Scan for the cell matching the given text and deliver its (X, Y) coordinate at center. 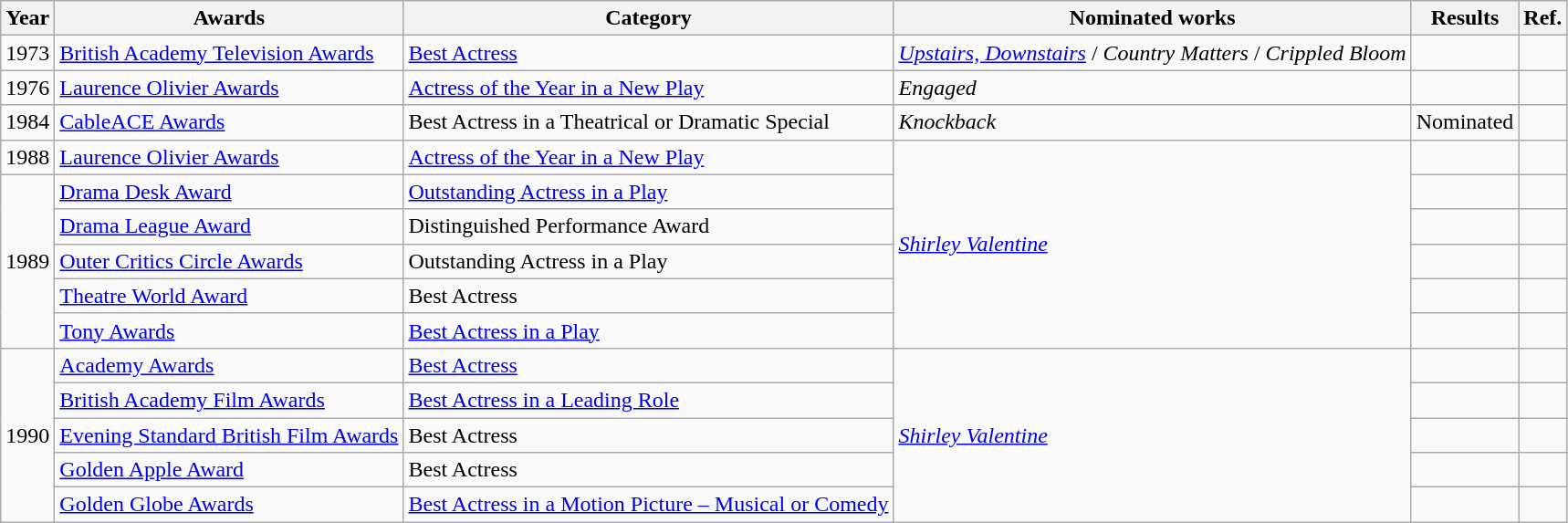
Best Actress in a Play (648, 330)
Knockback (1152, 122)
Outer Critics Circle Awards (229, 261)
Nominated (1465, 122)
Best Actress in a Leading Role (648, 400)
Theatre World Award (229, 296)
1988 (27, 157)
1989 (27, 261)
Results (1465, 18)
1990 (27, 434)
Academy Awards (229, 365)
Category (648, 18)
Nominated works (1152, 18)
Awards (229, 18)
Golden Globe Awards (229, 505)
British Academy Film Awards (229, 400)
1984 (27, 122)
Best Actress in a Theatrical or Dramatic Special (648, 122)
Tony Awards (229, 330)
Golden Apple Award (229, 470)
1976 (27, 88)
British Academy Television Awards (229, 53)
Evening Standard British Film Awards (229, 435)
Year (27, 18)
Ref. (1542, 18)
1973 (27, 53)
Engaged (1152, 88)
Drama League Award (229, 226)
Distinguished Performance Award (648, 226)
Drama Desk Award (229, 192)
CableACE Awards (229, 122)
Best Actress in a Motion Picture – Musical or Comedy (648, 505)
Upstairs, Downstairs / Country Matters / Crippled Bloom (1152, 53)
